Scan for the cell matching the given text and deliver its [X, Y] coordinate at center. 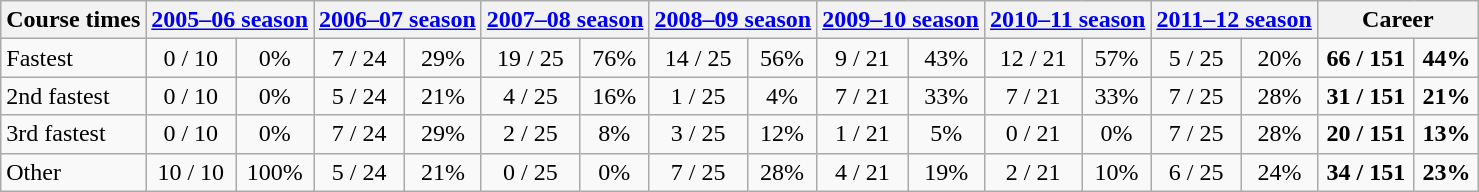
23% [1446, 172]
66 / 151 [1366, 58]
6 / 25 [1196, 172]
4 / 21 [862, 172]
Other [74, 172]
Fastest [74, 58]
2 / 21 [1032, 172]
2nd fastest [74, 96]
2007–08 season [565, 20]
20 / 151 [1366, 134]
1 / 25 [698, 96]
24% [1279, 172]
10 / 10 [191, 172]
44% [1446, 58]
2008–09 season [733, 20]
43% [946, 58]
76% [614, 58]
57% [1116, 58]
14 / 25 [698, 58]
100% [275, 172]
34 / 151 [1366, 172]
12 / 21 [1032, 58]
10% [1116, 172]
12% [782, 134]
5% [946, 134]
2 / 25 [530, 134]
9 / 21 [862, 58]
4% [782, 96]
2009–10 season [901, 20]
4 / 25 [530, 96]
3 / 25 [698, 134]
19 / 25 [530, 58]
8% [614, 134]
Course times [74, 20]
5 / 25 [1196, 58]
0 / 25 [530, 172]
56% [782, 58]
20% [1279, 58]
Career [1398, 20]
3rd fastest [74, 134]
1 / 21 [862, 134]
13% [1446, 134]
19% [946, 172]
16% [614, 96]
2010–11 season [1067, 20]
0 / 21 [1032, 134]
2005–06 season [230, 20]
2006–07 season [398, 20]
2011–12 season [1234, 20]
31 / 151 [1366, 96]
